Provide the [X, Y] coordinate of the cell's center where the given text is located.  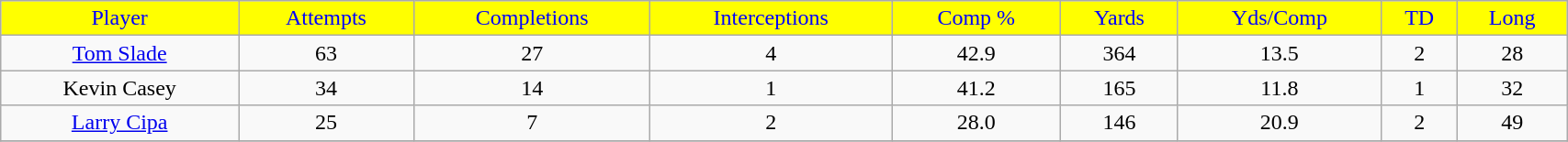
41.2 [976, 88]
28.0 [976, 123]
34 [327, 88]
63 [327, 53]
42.9 [976, 53]
11.8 [1280, 88]
165 [1119, 88]
25 [327, 123]
Interceptions [772, 18]
Comp % [976, 18]
13.5 [1280, 53]
Tom Slade [119, 53]
28 [1512, 53]
Player [119, 18]
Attempts [327, 18]
20.9 [1280, 123]
4 [772, 53]
14 [532, 88]
49 [1512, 123]
32 [1512, 88]
Completions [532, 18]
364 [1119, 53]
Yds/Comp [1280, 18]
Larry Cipa [119, 123]
Yards [1119, 18]
7 [532, 123]
TD [1420, 18]
146 [1119, 123]
Kevin Casey [119, 88]
27 [532, 53]
Long [1512, 18]
